Search for the cell housing the specified text and yield its [X, Y] center coordinate. 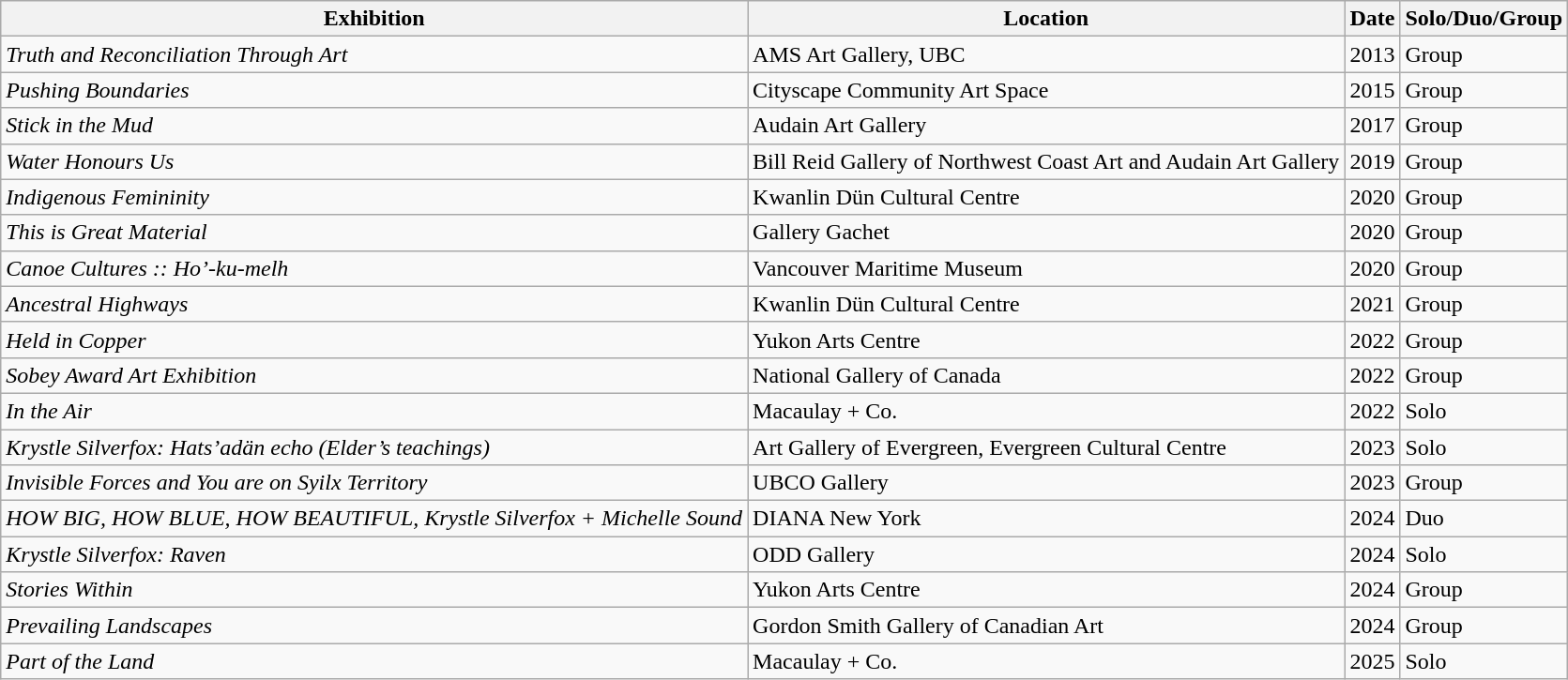
Invisible Forces and You are on Syilx Territory [374, 483]
Stories Within [374, 590]
2025 [1372, 661]
Exhibition [374, 19]
Part of the Land [374, 661]
Bill Reid Gallery of Northwest Coast Art and Audain Art Gallery [1046, 161]
Gordon Smith Gallery of Canadian Art [1046, 626]
HOW BIG, HOW BLUE, HOW BEAUTIFUL, Krystle Silverfox + Michelle Sound [374, 519]
Ancestral Highways [374, 304]
2015 [1372, 90]
Date [1372, 19]
Solo/Duo/Group [1484, 19]
Sobey Award Art Exhibition [374, 375]
AMS Art Gallery, UBC [1046, 54]
Duo [1484, 519]
Indigenous Femininity [374, 197]
Canoe Cultures :: Ho’-ku-melh [374, 268]
Location [1046, 19]
Krystle Silverfox: Hats’adän echo (Elder’s teachings) [374, 447]
Cityscape Community Art Space [1046, 90]
Audain Art Gallery [1046, 126]
Krystle Silverfox: Raven [374, 554]
National Gallery of Canada [1046, 375]
Prevailing Landscapes [374, 626]
Truth and Reconciliation Through Art [374, 54]
ODD Gallery [1046, 554]
Held in Copper [374, 340]
UBCO Gallery [1046, 483]
2021 [1372, 304]
Pushing Boundaries [374, 90]
This is Great Material [374, 233]
Vancouver Maritime Museum [1046, 268]
DIANA New York [1046, 519]
2019 [1372, 161]
Stick in the Mud [374, 126]
Gallery Gachet [1046, 233]
Water Honours Us [374, 161]
2017 [1372, 126]
Art Gallery of Evergreen, Evergreen Cultural Centre [1046, 447]
2013 [1372, 54]
In the Air [374, 411]
